Find where the given text appears and provide that cell's center as (X, Y) coordinate. 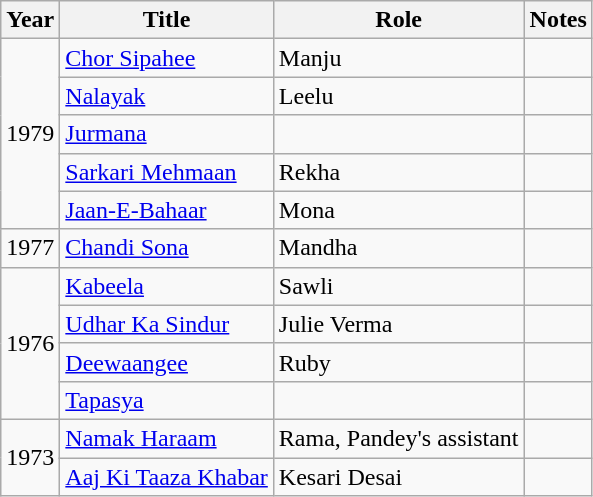
Sawli (398, 286)
Chandi Sona (167, 248)
Udhar Ka Sindur (167, 324)
Sarkari Mehmaan (167, 172)
Chor Sipahee (167, 58)
Manju (398, 58)
Year (30, 20)
Rama, Pandey's assistant (398, 438)
Role (398, 20)
Nalayak (167, 96)
Deewaangee (167, 362)
Kabeela (167, 286)
1976 (30, 343)
1979 (30, 134)
1977 (30, 248)
1973 (30, 457)
Rekha (398, 172)
Mandha (398, 248)
Notes (558, 20)
Tapasya (167, 400)
Title (167, 20)
Namak Haraam (167, 438)
Kesari Desai (398, 477)
Julie Verma (398, 324)
Jurmana (167, 134)
Mona (398, 210)
Leelu (398, 96)
Aaj Ki Taaza Khabar (167, 477)
Jaan-E-Bahaar (167, 210)
Ruby (398, 362)
